Find where the given text appears and provide that cell's center as [X, Y] coordinate. 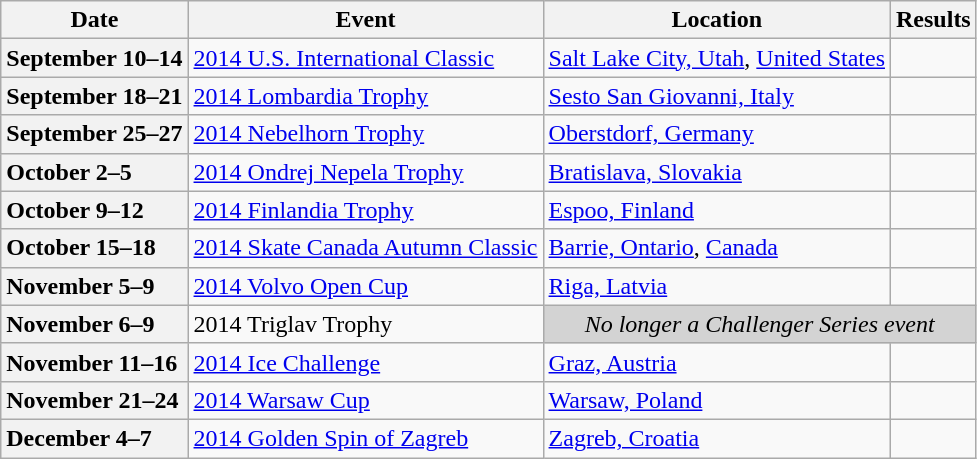
October 9–12 [94, 210]
2014 Golden Spin of Zagreb [366, 438]
Date [94, 20]
2014 Ondrej Nepela Trophy [366, 172]
October 15–18 [94, 248]
September 25–27 [94, 134]
2014 Volvo Open Cup [366, 286]
November 21–24 [94, 400]
2014 Ice Challenge [366, 362]
Salt Lake City, Utah, United States [716, 58]
Results [934, 20]
No longer a Challenger Series event [760, 324]
Espoo, Finland [716, 210]
November 11–16 [94, 362]
December 4–7 [94, 438]
Barrie, Ontario, Canada [716, 248]
October 2–5 [94, 172]
2014 Finlandia Trophy [366, 210]
Graz, Austria [716, 362]
September 10–14 [94, 58]
2014 Nebelhorn Trophy [366, 134]
2014 Warsaw Cup [366, 400]
2014 U.S. International Classic [366, 58]
2014 Lombardia Trophy [366, 96]
November 6–9 [94, 324]
November 5–9 [94, 286]
Event [366, 20]
Zagreb, Croatia [716, 438]
2014 Skate Canada Autumn Classic [366, 248]
Sesto San Giovanni, Italy [716, 96]
Location [716, 20]
September 18–21 [94, 96]
Bratislava, Slovakia [716, 172]
Oberstdorf, Germany [716, 134]
Warsaw, Poland [716, 400]
2014 Triglav Trophy [366, 324]
Riga, Latvia [716, 286]
